Capture the cell that displays the provided text and extract its [x, y] central coordinate. 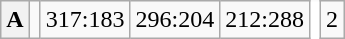
317:183 [85, 20]
A [15, 20]
2 [332, 20]
296:204 [175, 20]
212:288 [265, 20]
